Locate the cell with the specified text and output its [X, Y] center coordinate. 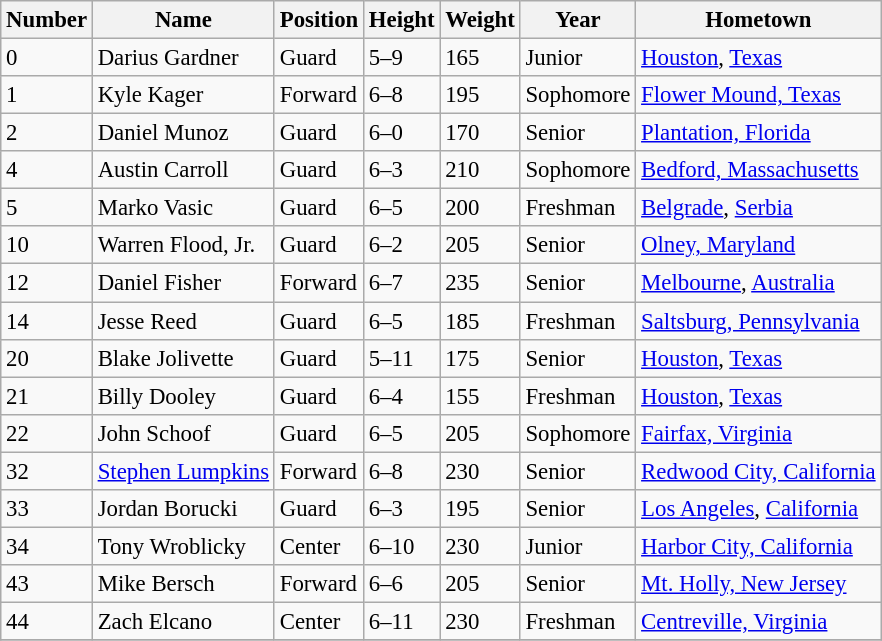
Zach Elcano [183, 621]
Tony Wroblicky [183, 546]
Position [318, 20]
20 [47, 358]
155 [480, 396]
Marko Vasic [183, 208]
210 [480, 170]
44 [47, 621]
Number [47, 20]
Warren Flood, Jr. [183, 245]
6–2 [402, 245]
Kyle Kager [183, 95]
Austin Carroll [183, 170]
6–10 [402, 546]
12 [47, 283]
22 [47, 433]
Olney, Maryland [758, 245]
Fairfax, Virginia [758, 433]
Saltsburg, Pennsylvania [758, 321]
Mike Bersch [183, 584]
Melbourne, Australia [758, 283]
Daniel Fisher [183, 283]
Name [183, 20]
Weight [480, 20]
5 [47, 208]
John Schoof [183, 433]
Hometown [758, 20]
Bedford, Massachusetts [758, 170]
Los Angeles, California [758, 509]
235 [480, 283]
Plantation, Florida [758, 133]
Mt. Holly, New Jersey [758, 584]
2 [47, 133]
Blake Jolivette [183, 358]
200 [480, 208]
170 [480, 133]
6–4 [402, 396]
Jordan Borucki [183, 509]
32 [47, 471]
5–11 [402, 358]
21 [47, 396]
14 [47, 321]
Centreville, Virginia [758, 621]
6–6 [402, 584]
5–9 [402, 58]
Harbor City, California [758, 546]
43 [47, 584]
6–0 [402, 133]
Belgrade, Serbia [758, 208]
0 [47, 58]
Jesse Reed [183, 321]
Billy Dooley [183, 396]
Year [578, 20]
6–11 [402, 621]
Darius Gardner [183, 58]
Flower Mound, Texas [758, 95]
34 [47, 546]
1 [47, 95]
4 [47, 170]
Daniel Munoz [183, 133]
Height [402, 20]
10 [47, 245]
Stephen Lumpkins [183, 471]
33 [47, 509]
185 [480, 321]
Redwood City, California [758, 471]
175 [480, 358]
165 [480, 58]
6–7 [402, 283]
